Pinpoint the cell where the given text exists, returning its [x, y] midpoint coordinate. 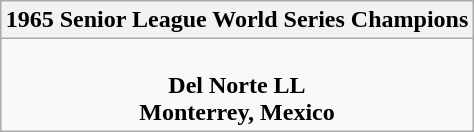
Del Norte LLMonterrey, Mexico [237, 85]
1965 Senior League World Series Champions [237, 20]
